Search for the cell housing the specified text and yield its (X, Y) center coordinate. 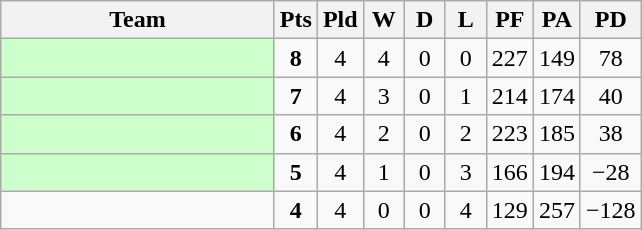
214 (510, 96)
PF (510, 20)
194 (556, 172)
129 (510, 210)
PA (556, 20)
257 (556, 210)
227 (510, 58)
223 (510, 134)
D (424, 20)
Pld (340, 20)
38 (610, 134)
7 (296, 96)
5 (296, 172)
78 (610, 58)
8 (296, 58)
174 (556, 96)
40 (610, 96)
6 (296, 134)
185 (556, 134)
−128 (610, 210)
Team (138, 20)
W (384, 20)
149 (556, 58)
PD (610, 20)
Pts (296, 20)
−28 (610, 172)
166 (510, 172)
L (466, 20)
